Search for the cell housing the specified text and yield its (X, Y) center coordinate. 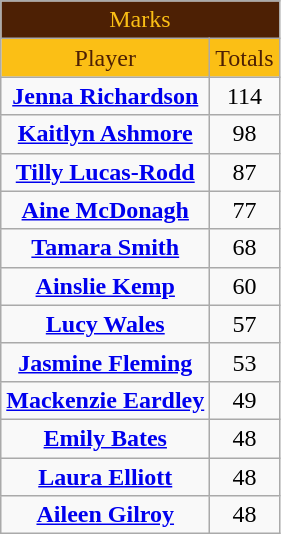
87 (244, 172)
Mackenzie Eardley (106, 400)
Kaitlyn Ashmore (106, 134)
Player (106, 58)
57 (244, 324)
Aine McDonagh (106, 210)
Totals (244, 58)
49 (244, 400)
Jasmine Fleming (106, 362)
Emily Bates (106, 438)
Jenna Richardson (106, 96)
68 (244, 248)
98 (244, 134)
Aileen Gilroy (106, 515)
77 (244, 210)
60 (244, 286)
Laura Elliott (106, 477)
114 (244, 96)
53 (244, 362)
Ainslie Kemp (106, 286)
Lucy Wales (106, 324)
Marks (140, 20)
Tamara Smith (106, 248)
Tilly Lucas-Rodd (106, 172)
